Determine the (x, y) coordinate at the center of the cell enclosing the given text.  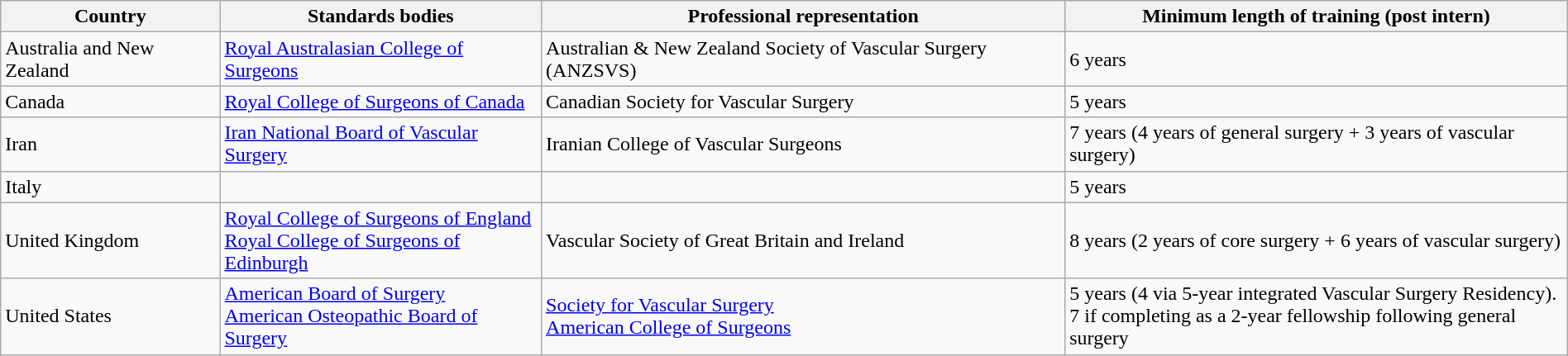
7 years (4 years of general surgery + 3 years of vascular surgery) (1317, 144)
Standards bodies (380, 17)
6 years (1317, 59)
Iranian College of Vascular Surgeons (804, 144)
Canadian Society for Vascular Surgery (804, 102)
5 years (4 via 5-year integrated Vascular Surgery Residency).7 if completing as a 2-year fellowship following general surgery (1317, 316)
Royal College of Surgeons of EnglandRoyal College of Surgeons of Edinburgh (380, 240)
Italy (111, 187)
Australian & New Zealand Society of Vascular Surgery (ANZSVS) (804, 59)
United Kingdom (111, 240)
Canada (111, 102)
Royal College of Surgeons of Canada (380, 102)
Professional representation (804, 17)
Vascular Society of Great Britain and Ireland (804, 240)
Country (111, 17)
Australia and New Zealand (111, 59)
United States (111, 316)
Iran National Board of Vascular Surgery (380, 144)
American Board of SurgeryAmerican Osteopathic Board of Surgery (380, 316)
Iran (111, 144)
Royal Australasian College of Surgeons (380, 59)
Society for Vascular SurgeryAmerican College of Surgeons (804, 316)
8 years (2 years of core surgery + 6 years of vascular surgery) (1317, 240)
Minimum length of training (post intern) (1317, 17)
